Provide the (X, Y) coordinate of the cell's center where the given text is located.  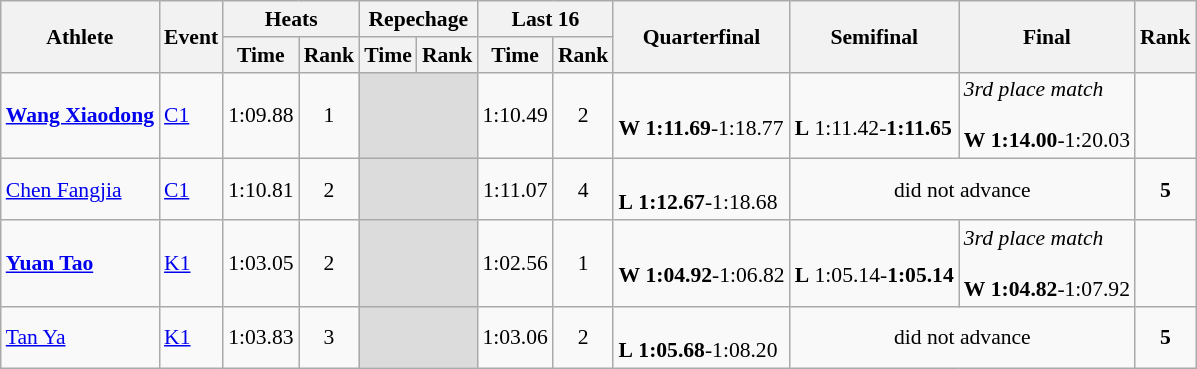
L 1:05.68-1:08.20 (701, 338)
Wang Xiaodong (80, 116)
L 1:05.14-1:05.14 (874, 264)
Last 16 (545, 19)
L 1:12.67-1:18.68 (701, 190)
Athlete (80, 36)
3rd place matchW 1:04.82-1:07.92 (1047, 264)
W 1:04.92-1:06.82 (701, 264)
Quarterfinal (701, 36)
Yuan Tao (80, 264)
Tan Ya (80, 338)
1:09.88 (260, 116)
1:10.49 (514, 116)
4 (584, 190)
1:11.07 (514, 190)
3rd place matchW 1:14.00-1:20.03 (1047, 116)
Final (1047, 36)
3 (330, 338)
Semifinal (874, 36)
Repechage (418, 19)
Event (191, 36)
Heats (291, 19)
Chen Fangjia (80, 190)
1:03.83 (260, 338)
1:03.06 (514, 338)
1:02.56 (514, 264)
L 1:11.42-1:11.65 (874, 116)
1:03.05 (260, 264)
1:10.81 (260, 190)
W 1:11.69-1:18.77 (701, 116)
